Return the (X, Y) coordinate for the center point of the cell that contains the specified text.  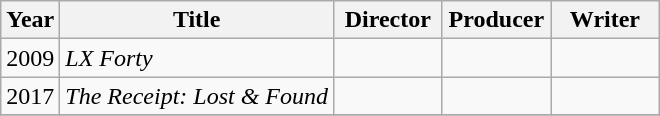
Writer (606, 20)
Producer (496, 20)
Title (197, 20)
Director (388, 20)
The Receipt: Lost & Found (197, 96)
Year (30, 20)
LX Forty (197, 58)
2017 (30, 96)
2009 (30, 58)
